Search for the cell housing the specified text and yield its [x, y] center coordinate. 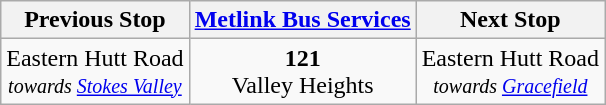
Eastern Hutt Roadtowards Stokes Valley [95, 72]
121Valley Heights [302, 72]
Eastern Hutt Roadtowards Gracefield [510, 72]
Next Stop [510, 20]
Metlink Bus Services [302, 20]
Previous Stop [95, 20]
